Return the [X, Y] coordinate for the center point of the cell that contains the specified text.  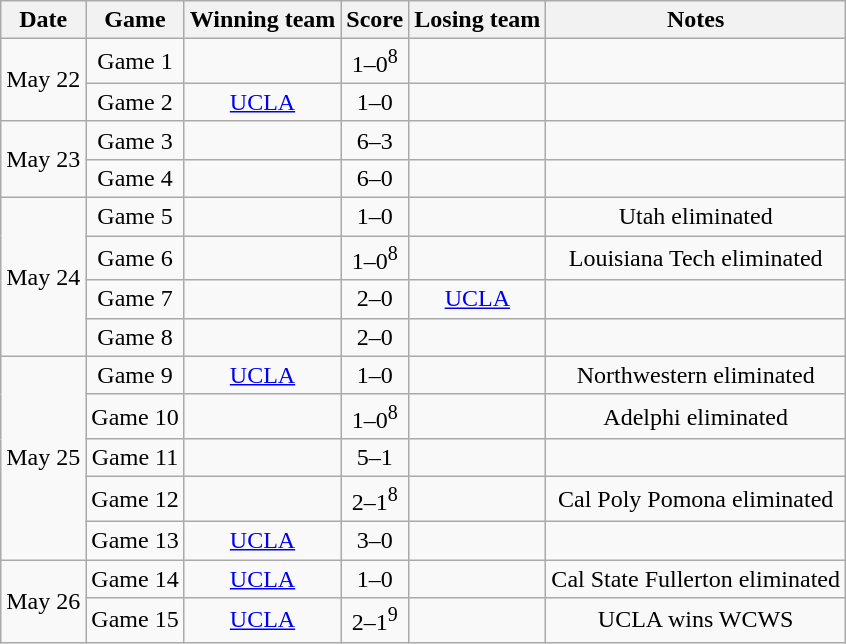
Game [135, 20]
Game 5 [135, 217]
UCLA wins WCWS [696, 620]
Game 11 [135, 458]
May 22 [44, 80]
Game 7 [135, 299]
Game 9 [135, 375]
May 24 [44, 278]
Game 3 [135, 140]
Losing team [478, 20]
May 23 [44, 159]
Game 1 [135, 62]
Game 10 [135, 416]
May 25 [44, 458]
2–19 [375, 620]
Game 8 [135, 337]
Cal Poly Pomona eliminated [696, 500]
Game 15 [135, 620]
Cal State Fullerton eliminated [696, 579]
Game 6 [135, 258]
2–18 [375, 500]
Northwestern eliminated [696, 375]
Game 13 [135, 541]
Notes [696, 20]
Utah eliminated [696, 217]
Game 12 [135, 500]
Game 14 [135, 579]
May 26 [44, 602]
Game 2 [135, 102]
3–0 [375, 541]
Winning team [262, 20]
Date [44, 20]
Adelphi eliminated [696, 416]
Game 4 [135, 178]
6–0 [375, 178]
Louisiana Tech eliminated [696, 258]
5–1 [375, 458]
Score [375, 20]
6–3 [375, 140]
